For the text-containing cell, return its midpoint in [X, Y] coordinate format. 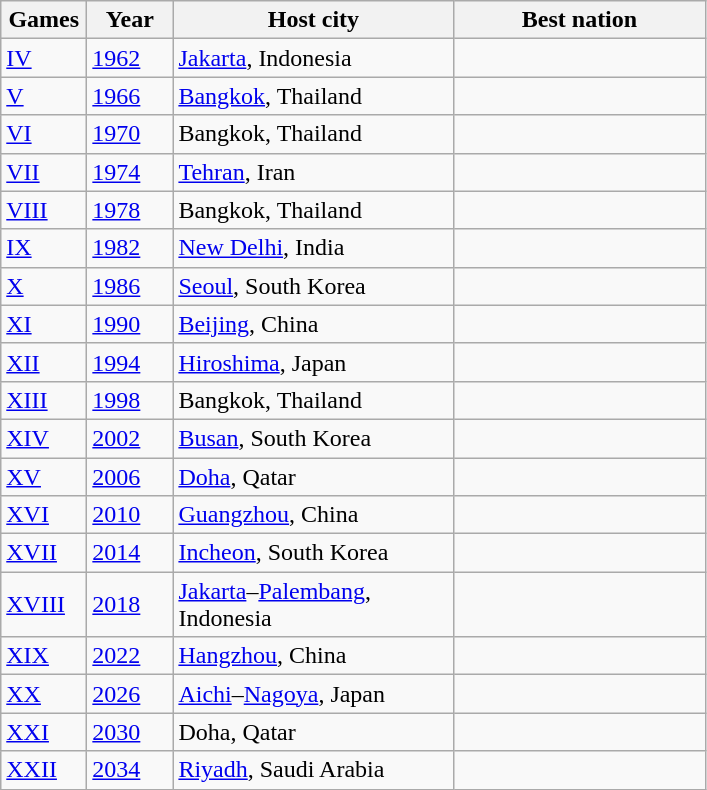
Hiroshima, Japan [314, 362]
Incheon, South Korea [314, 553]
1998 [130, 400]
VI [44, 134]
2018 [130, 604]
1970 [130, 134]
2030 [130, 732]
Aichi–Nagoya, Japan [314, 694]
2026 [130, 694]
2006 [130, 477]
Jakarta, Indonesia [314, 58]
Jakarta–Palembang, Indonesia [314, 604]
XIX [44, 656]
XIV [44, 438]
2014 [130, 553]
Tehran, Iran [314, 172]
1966 [130, 96]
XX [44, 694]
2010 [130, 515]
2002 [130, 438]
1974 [130, 172]
2034 [130, 770]
XV [44, 477]
1978 [130, 210]
Best nation [580, 20]
Games [44, 20]
XXI [44, 732]
Busan, South Korea [314, 438]
Riyadh, Saudi Arabia [314, 770]
1990 [130, 324]
1982 [130, 248]
1962 [130, 58]
VIII [44, 210]
XXII [44, 770]
XVII [44, 553]
2022 [130, 656]
Beijing, China [314, 324]
Hangzhou, China [314, 656]
Seoul, South Korea [314, 286]
XI [44, 324]
V [44, 96]
VII [44, 172]
XIII [44, 400]
XII [44, 362]
Host city [314, 20]
XVIII [44, 604]
X [44, 286]
1986 [130, 286]
IV [44, 58]
XVI [44, 515]
Guangzhou, China [314, 515]
1994 [130, 362]
New Delhi, India [314, 248]
Year [130, 20]
IX [44, 248]
